Pinpoint the cell where the given text exists, returning its [x, y] midpoint coordinate. 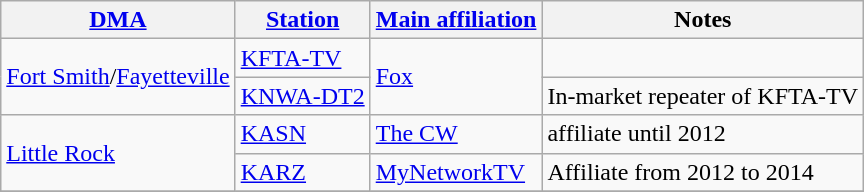
KARZ [302, 172]
affiliate until 2012 [703, 134]
Station [302, 20]
Main affiliation [456, 20]
In-market repeater of KFTA-TV [703, 96]
Notes [703, 20]
Fort Smith/Fayetteville [118, 77]
KNWA-DT2 [302, 96]
Affiliate from 2012 to 2014 [703, 172]
The CW [456, 134]
DMA [118, 20]
MyNetworkTV [456, 172]
KFTA-TV [302, 58]
Fox [456, 77]
Little Rock [118, 153]
KASN [302, 134]
